Return the [X, Y] coordinate for the center point of the cell that contains the specified text.  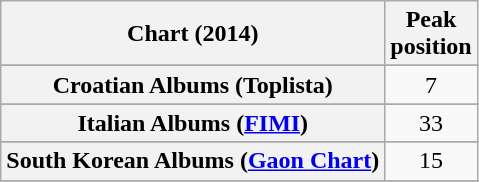
Italian Albums (FIMI) [193, 123]
South Korean Albums (Gaon Chart) [193, 161]
Peakposition [431, 34]
7 [431, 85]
15 [431, 161]
Chart (2014) [193, 34]
33 [431, 123]
Croatian Albums (Toplista) [193, 85]
